From the cell containing the given text, extract its center point as [x, y] coordinate. 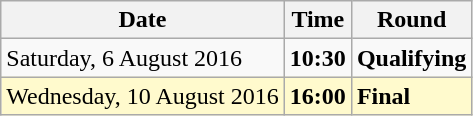
Time [318, 20]
Date [143, 20]
Round [411, 20]
10:30 [318, 58]
Final [411, 96]
Wednesday, 10 August 2016 [143, 96]
Saturday, 6 August 2016 [143, 58]
16:00 [318, 96]
Qualifying [411, 58]
